Output the [X, Y] coordinate of the center of the cell containing the given text.  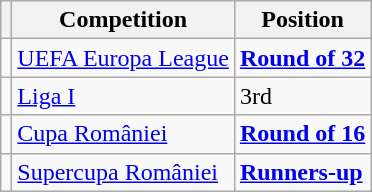
Cupa României [124, 134]
Position [302, 20]
Runners-up [302, 172]
Supercupa României [124, 172]
Round of 32 [302, 58]
Competition [124, 20]
Liga I [124, 96]
UEFA Europa League [124, 58]
3rd [302, 96]
Round of 16 [302, 134]
